Determine the (x, y) coordinate at the center of the cell enclosing the given text.  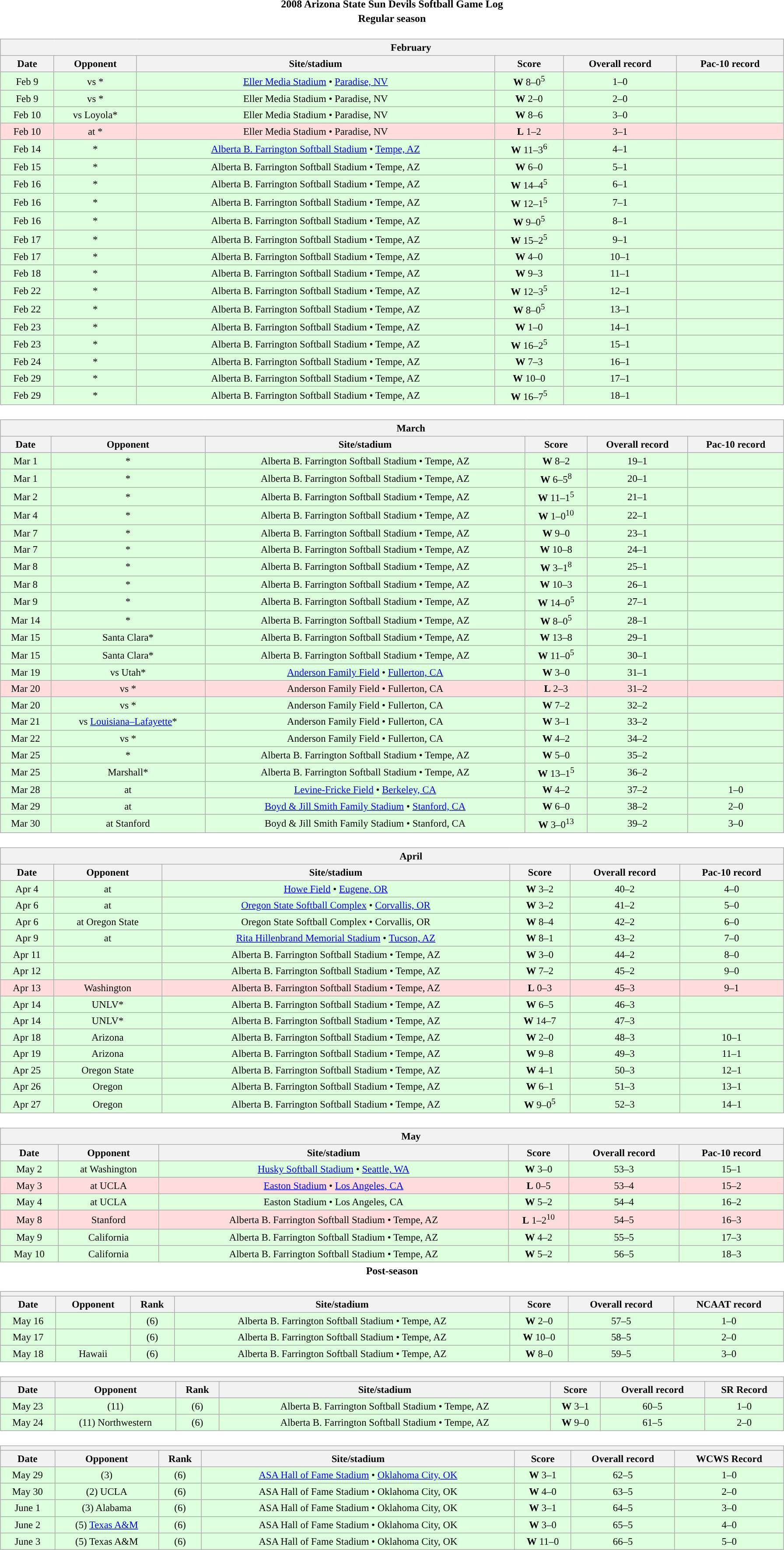
L 1–210 (539, 1220)
Oregon State (108, 1070)
6–1 (620, 184)
Apr 13 (27, 988)
61–5 (653, 1423)
34–2 (638, 738)
62–5 (623, 1475)
57–5 (621, 1321)
May 29 (28, 1475)
7–0 (731, 938)
L 2–3 (556, 689)
40–2 (625, 889)
64–5 (623, 1508)
WCWS Record (729, 1459)
Mar 22 (26, 738)
Feb 24 (27, 361)
Apr 25 (27, 1070)
W 11–05 (556, 655)
63–5 (623, 1492)
W 7–3 (529, 361)
W 6–58 (556, 478)
Washington (108, 988)
(11) (115, 1406)
March (392, 428)
Levine-Fricke Field • Berkeley, CA (365, 789)
49–3 (625, 1053)
45–3 (625, 988)
Apr 12 (27, 971)
52–3 (625, 1104)
16–1 (620, 361)
Apr 18 (27, 1037)
Mar 30 (26, 824)
46–3 (625, 1004)
Hawaii (93, 1354)
18–1 (620, 395)
35–2 (638, 755)
9–0 (731, 971)
May 23 (28, 1406)
54–4 (624, 1202)
24–1 (638, 549)
Mar 28 (26, 789)
W 11–15 (556, 497)
W 8–4 (540, 922)
W 12–35 (529, 291)
May 17 (28, 1337)
W 3–013 (556, 824)
at * (95, 132)
31–1 (638, 673)
47–3 (625, 1020)
Apr 9 (27, 938)
Apr 4 (27, 889)
(3) (107, 1475)
vs Loyola* (95, 115)
May 2 (29, 1169)
Mar 4 (26, 515)
38–2 (638, 806)
NCAAT record (729, 1304)
4–1 (620, 149)
(11) Northwestern (115, 1423)
W 11–0 (542, 1541)
Feb 18 (27, 274)
SR Record (745, 1390)
21–1 (638, 497)
W 3–18 (556, 567)
32–2 (638, 705)
W 16–25 (529, 344)
May 16 (28, 1321)
W 9–3 (529, 274)
65–5 (623, 1525)
February (392, 47)
W 1–0 (529, 327)
28–1 (638, 620)
31–2 (638, 689)
at Oregon State (108, 922)
W 14–7 (540, 1020)
66–5 (623, 1541)
17–1 (620, 378)
Howe Field • Eugene, OR (336, 889)
36–2 (638, 772)
43–2 (625, 938)
April (392, 856)
W 6–5 (540, 1004)
Apr 19 (27, 1053)
May 18 (28, 1354)
22–1 (638, 515)
(3) Alabama (107, 1508)
Mar 19 (26, 673)
3–1 (620, 132)
L 1–2 (529, 132)
at Washington (108, 1169)
45–2 (625, 971)
17–3 (731, 1237)
vs Utah* (128, 673)
W 14–45 (529, 184)
7–1 (620, 202)
vs Louisiana–Lafayette* (128, 722)
16–2 (731, 1202)
Husky Softball Stadium • Seattle, WA (333, 1169)
26–1 (638, 584)
Apr 11 (27, 955)
May 8 (29, 1220)
60–5 (653, 1406)
Apr 27 (27, 1104)
W 15–25 (529, 239)
W 4–1 (540, 1070)
Feb 14 (27, 149)
59–5 (621, 1354)
25–1 (638, 567)
Stanford (108, 1220)
19–1 (638, 461)
June 3 (28, 1541)
Mar 2 (26, 497)
Mar 29 (26, 806)
23–1 (638, 533)
W 8–0 (539, 1354)
Marshall* (128, 772)
June 2 (28, 1525)
May 30 (28, 1492)
W 14–05 (556, 601)
37–2 (638, 789)
Mar 9 (26, 601)
(2) UCLA (107, 1492)
W 10–8 (556, 549)
55–5 (624, 1237)
Feb 15 (27, 167)
Apr 26 (27, 1087)
48–3 (625, 1037)
44–2 (625, 955)
20–1 (638, 478)
W 8–2 (556, 461)
W 12–15 (529, 202)
58–5 (621, 1337)
W 6–1 (540, 1087)
W 1–010 (556, 515)
May (392, 1136)
W 5–0 (556, 755)
27–1 (638, 601)
16–3 (731, 1220)
May 10 (29, 1254)
W 13–15 (556, 772)
Mar 21 (26, 722)
L 0–3 (540, 988)
41–2 (625, 905)
51–3 (625, 1087)
Rita Hillenbrand Memorial Stadium • Tucson, AZ (336, 938)
15–2 (731, 1186)
May 24 (28, 1423)
33–2 (638, 722)
53–4 (624, 1186)
8–1 (620, 221)
30–1 (638, 655)
56–5 (624, 1254)
Mar 14 (26, 620)
W 9–8 (540, 1053)
53–3 (624, 1169)
May 3 (29, 1186)
May 9 (29, 1237)
W 13–8 (556, 638)
42–2 (625, 922)
50–3 (625, 1070)
L 0–5 (539, 1186)
W 8–6 (529, 115)
6–0 (731, 922)
8–0 (731, 955)
39–2 (638, 824)
W 10–3 (556, 584)
at Stanford (128, 824)
June 1 (28, 1508)
5–1 (620, 167)
W 16–75 (529, 395)
W 11–36 (529, 149)
54–5 (624, 1220)
W 8–1 (540, 938)
18–3 (731, 1254)
May 4 (29, 1202)
29–1 (638, 638)
